Locate the cell with the specified text and output its [X, Y] center coordinate. 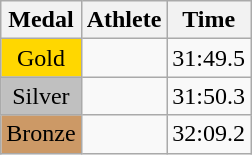
31:49.5 [209, 58]
Time [209, 20]
31:50.3 [209, 96]
Medal [41, 20]
32:09.2 [209, 134]
Silver [41, 96]
Athlete [124, 20]
Gold [41, 58]
Bronze [41, 134]
